Identify which cell holds the provided text, then report its [x, y] central coordinate. 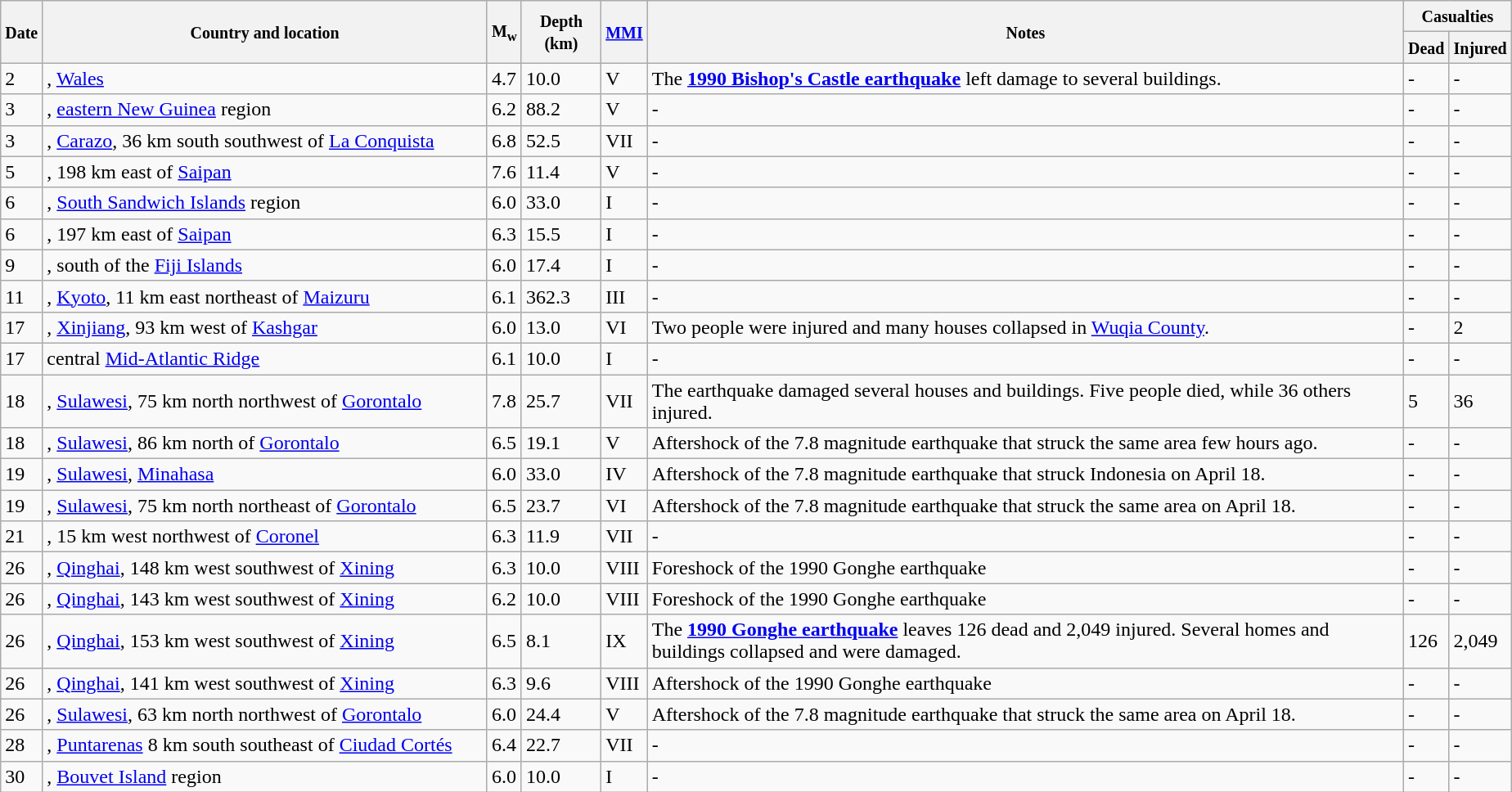
19.1 [561, 443]
III [625, 296]
, Sulawesi, 63 km north northwest of Gorontalo [265, 714]
Casualties [1457, 16]
17.4 [561, 265]
Aftershock of the 1990 Gonghe earthquake [1025, 683]
, Qinghai, 148 km west southwest of Xining [265, 568]
9.6 [561, 683]
52.5 [561, 141]
, Wales [265, 79]
30 [21, 776]
362.3 [561, 296]
6.4 [504, 745]
, Sulawesi, 75 km north northwest of Gorontalo [265, 401]
, Sulawesi, Minahasa [265, 475]
28 [21, 745]
7.6 [504, 172]
, eastern New Guinea region [265, 110]
The earthquake damaged several houses and buildings. Five people died, while 36 others injured. [1025, 401]
11.9 [561, 537]
IX [625, 641]
The 1990 Bishop's Castle earthquake left damage to several buildings. [1025, 79]
11.4 [561, 172]
, Carazo, 36 km south southwest of La Conquista [265, 141]
, Qinghai, 143 km west southwest of Xining [265, 599]
MMI [625, 32]
15.5 [561, 234]
126 [1426, 641]
36 [1480, 401]
11 [21, 296]
2,049 [1480, 641]
central Mid-Atlantic Ridge [265, 358]
, Qinghai, 153 km west southwest of Xining [265, 641]
22.7 [561, 745]
25.7 [561, 401]
7.8 [504, 401]
, Xinjiang, 93 km west of Kashgar [265, 327]
6.8 [504, 141]
, south of the Fiji Islands [265, 265]
88.2 [561, 110]
13.0 [561, 327]
, 197 km east of Saipan [265, 234]
Notes [1025, 32]
23.7 [561, 506]
, Qinghai, 141 km west southwest of Xining [265, 683]
Country and location [265, 32]
, 15 km west northwest of Coronel [265, 537]
Two people were injured and many houses collapsed in Wuqia County. [1025, 327]
, Sulawesi, 75 km north northeast of Gorontalo [265, 506]
Depth (km) [561, 32]
Date [21, 32]
IV [625, 475]
21 [21, 537]
, Kyoto, 11 km east northeast of Maizuru [265, 296]
, South Sandwich Islands region [265, 203]
Aftershock of the 7.8 magnitude earthquake that struck Indonesia on April 18. [1025, 475]
9 [21, 265]
, Sulawesi, 86 km north of Gorontalo [265, 443]
Injured [1480, 47]
, Puntarenas 8 km south southeast of Ciudad Cortés [265, 745]
, Bouvet Island region [265, 776]
8.1 [561, 641]
Aftershock of the 7.8 magnitude earthquake that struck the same area few hours ago. [1025, 443]
Dead [1426, 47]
24.4 [561, 714]
The 1990 Gonghe earthquake leaves 126 dead and 2,049 injured. Several homes and buildings collapsed and were damaged. [1025, 641]
Mw [504, 32]
, 198 km east of Saipan [265, 172]
4.7 [504, 79]
